Detect which cell encompasses the target text, then output its (X, Y) center coordinate. 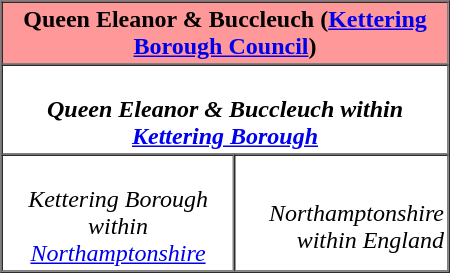
Queen Eleanor & Buccleuch within Kettering Borough (226, 109)
Kettering Borough within Northamptonshire (118, 212)
Queen Eleanor & Buccleuch (Kettering Borough Council) (226, 34)
Northamptonshire within England (342, 212)
